Determine the (X, Y) coordinate at the center of the cell enclosing the given text.  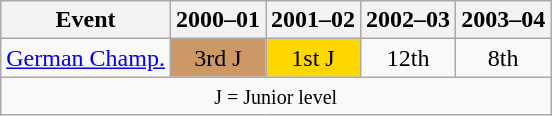
J = Junior level (276, 96)
1st J (314, 58)
Event (86, 20)
12th (408, 58)
German Champ. (86, 58)
3rd J (218, 58)
2003–04 (504, 20)
2002–03 (408, 20)
2000–01 (218, 20)
8th (504, 58)
2001–02 (314, 20)
